Identify which cell holds the provided text, then report its (x, y) central coordinate. 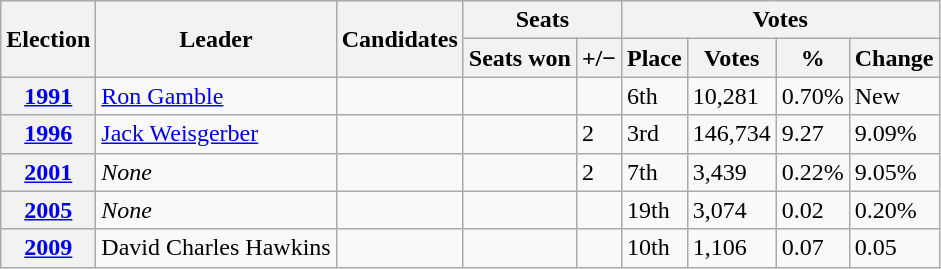
9.27 (812, 134)
0.20% (894, 210)
1996 (48, 134)
Ron Gamble (216, 96)
0.70% (812, 96)
% (812, 58)
0.07 (812, 248)
0.05 (894, 248)
10,281 (732, 96)
David Charles Hawkins (216, 248)
Leader (216, 39)
146,734 (732, 134)
7th (654, 172)
3,074 (732, 210)
3rd (654, 134)
Change (894, 58)
6th (654, 96)
10th (654, 248)
Seats (542, 20)
3,439 (732, 172)
1,106 (732, 248)
0.22% (812, 172)
0.02 (812, 210)
Seats won (520, 58)
Candidates (400, 39)
2005 (48, 210)
2001 (48, 172)
Election (48, 39)
9.09% (894, 134)
19th (654, 210)
+/− (598, 58)
Place (654, 58)
Jack Weisgerber (216, 134)
2009 (48, 248)
9.05% (894, 172)
New (894, 96)
1991 (48, 96)
